Search for the cell housing the specified text and yield its [x, y] center coordinate. 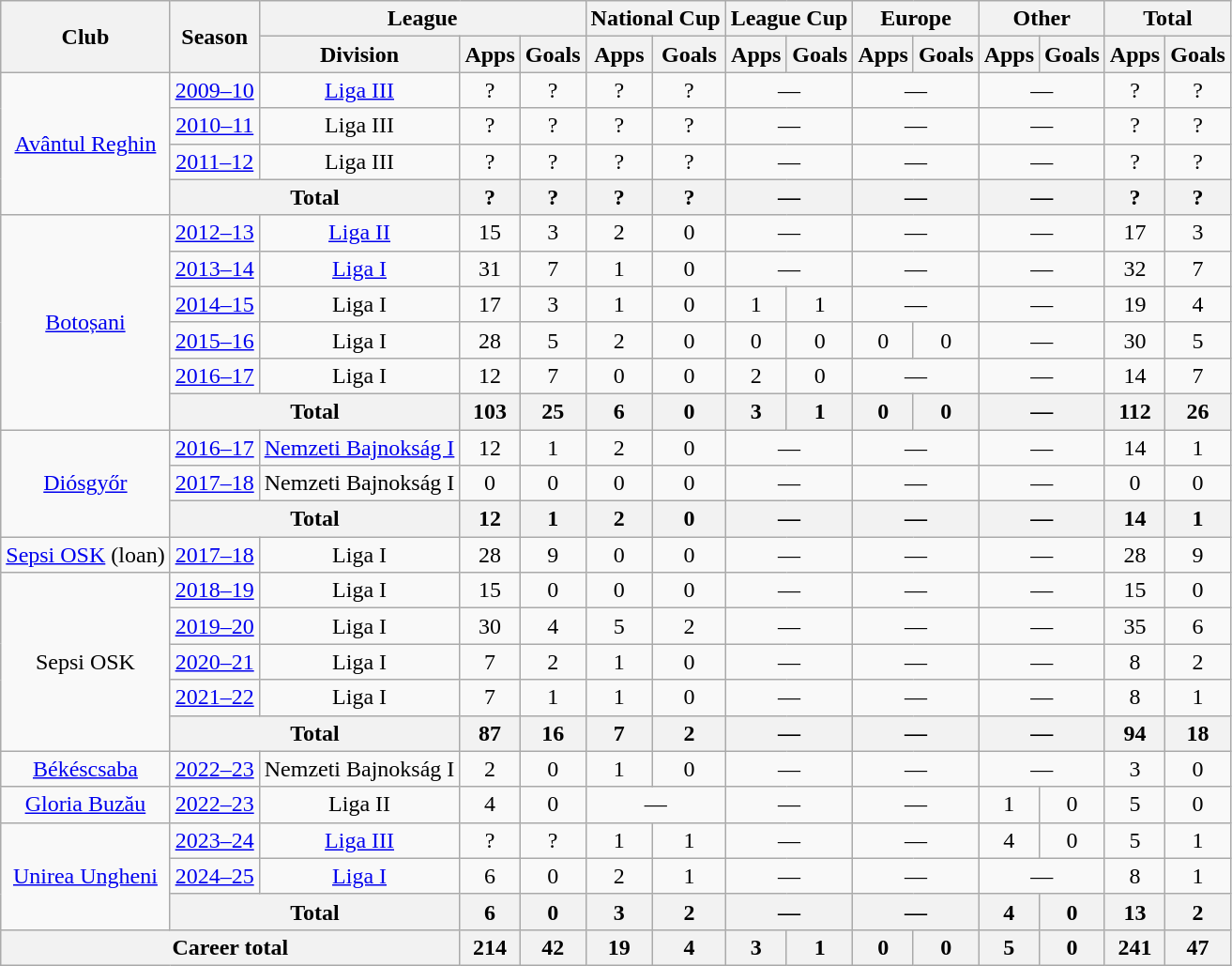
Career total [231, 947]
214 [490, 947]
Other [1042, 19]
32 [1134, 268]
2013–14 [214, 268]
Division [359, 54]
Europe [916, 19]
25 [553, 411]
16 [553, 733]
2012–13 [214, 233]
2024–25 [214, 876]
103 [490, 411]
31 [490, 268]
26 [1198, 411]
2015–16 [214, 340]
2019–20 [214, 626]
42 [553, 947]
18 [1198, 733]
Diósgyőr [85, 483]
2018–19 [214, 590]
2020–21 [214, 662]
2021–22 [214, 698]
2014–15 [214, 304]
Békéscsaba [85, 769]
2009–10 [214, 90]
Sepsi OSK [85, 662]
League [422, 19]
2011–12 [214, 161]
National Cup [655, 19]
League Cup [789, 19]
87 [490, 733]
Sepsi OSK (loan) [85, 555]
94 [1134, 733]
Avântul Reghin [85, 144]
Season [214, 37]
Club [85, 37]
Unirea Ungheni [85, 876]
2010–11 [214, 126]
241 [1134, 947]
47 [1198, 947]
112 [1134, 411]
Gloria Buzău [85, 805]
13 [1134, 912]
Botoșani [85, 322]
2023–24 [214, 840]
35 [1134, 626]
